Return the (x, y) coordinate for the center point of the cell that contains the specified text.  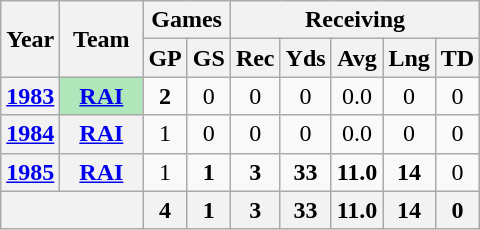
Receiving (354, 20)
Lng (409, 58)
TD (457, 58)
1985 (30, 172)
GS (208, 58)
4 (165, 210)
Year (30, 39)
1984 (30, 134)
Rec (255, 58)
1983 (30, 96)
Team (102, 39)
Avg (357, 58)
Games (186, 20)
2 (165, 96)
Yds (306, 58)
GP (165, 58)
